Locate the cell with the specified text and output its (x, y) center coordinate. 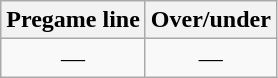
Pregame line (74, 20)
Over/under (210, 20)
